Detect which cell encompasses the target text, then output its [x, y] center coordinate. 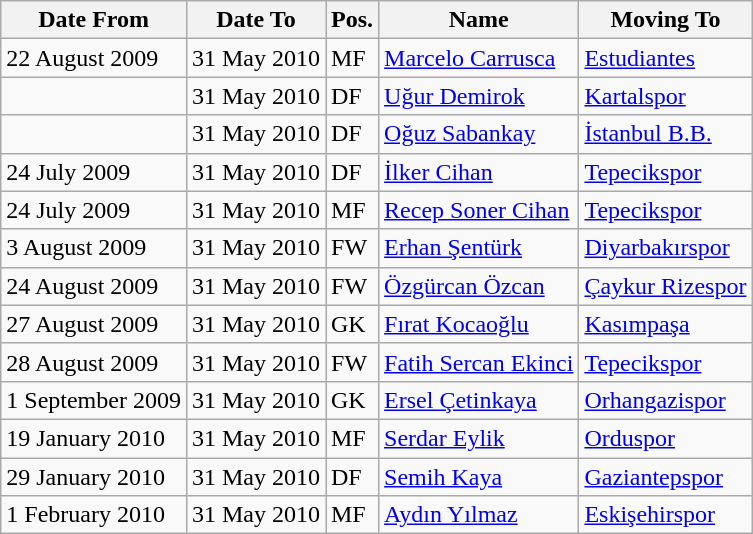
1 February 2010 [94, 515]
Ersel Çetinkaya [479, 400]
Fırat Kocaoğlu [479, 324]
Semih Kaya [479, 477]
Kartalspor [666, 96]
24 August 2009 [94, 286]
28 August 2009 [94, 362]
Serdar Eylik [479, 438]
1 September 2009 [94, 400]
Özgürcan Özcan [479, 286]
Estudiantes [666, 58]
Gaziantepspor [666, 477]
Date To [256, 20]
Orduspor [666, 438]
İlker Cihan [479, 172]
Recep Soner Cihan [479, 210]
Erhan Şentürk [479, 248]
Uğur Demirok [479, 96]
Pos. [352, 20]
3 August 2009 [94, 248]
Marcelo Carrusca [479, 58]
Fatih Sercan Ekinci [479, 362]
27 August 2009 [94, 324]
Aydın Yılmaz [479, 515]
29 January 2010 [94, 477]
Orhangazispor [666, 400]
İstanbul B.B. [666, 134]
Oğuz Sabankay [479, 134]
Moving To [666, 20]
19 January 2010 [94, 438]
Eskişehirspor [666, 515]
Name [479, 20]
Çaykur Rizespor [666, 286]
Diyarbakırspor [666, 248]
22 August 2009 [94, 58]
Kasımpaşa [666, 324]
Date From [94, 20]
